Determine the [x, y] coordinate at the center of the cell enclosing the given text.  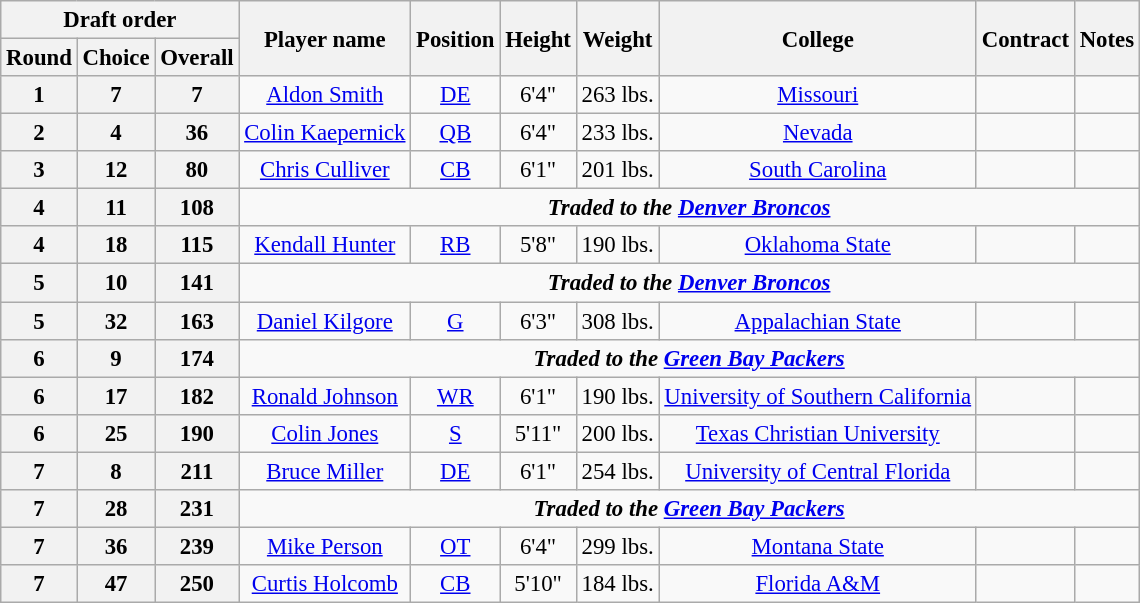
OT [456, 546]
5'8" [538, 245]
Notes [1106, 38]
Bruce Miller [325, 471]
Choice [116, 58]
299 lbs. [618, 546]
80 [197, 170]
Height [538, 38]
Appalachian State [818, 321]
University of Central Florida [818, 471]
Nevada [818, 133]
Mike Person [325, 546]
South Carolina [818, 170]
200 lbs. [618, 433]
3 [39, 170]
Florida A&M [818, 584]
201 lbs. [618, 170]
141 [197, 283]
6'3" [538, 321]
Player name [325, 38]
Texas Christian University [818, 433]
Contract [1025, 38]
108 [197, 208]
25 [116, 433]
11 [116, 208]
QB [456, 133]
Missouri [818, 95]
174 [197, 358]
Colin Kaepernick [325, 133]
233 lbs. [618, 133]
211 [197, 471]
1 [39, 95]
Colin Jones [325, 433]
231 [197, 509]
University of Southern California [818, 396]
9 [116, 358]
Oklahoma State [818, 245]
RB [456, 245]
Overall [197, 58]
Position [456, 38]
Ronald Johnson [325, 396]
Weight [618, 38]
239 [197, 546]
250 [197, 584]
17 [116, 396]
115 [197, 245]
18 [116, 245]
32 [116, 321]
College [818, 38]
Curtis Holcomb [325, 584]
Chris Culliver [325, 170]
G [456, 321]
Kendall Hunter [325, 245]
5'11" [538, 433]
190 [197, 433]
Round [39, 58]
8 [116, 471]
WR [456, 396]
10 [116, 283]
163 [197, 321]
28 [116, 509]
Aldon Smith [325, 95]
308 lbs. [618, 321]
263 lbs. [618, 95]
S [456, 433]
Montana State [818, 546]
184 lbs. [618, 584]
Draft order [120, 20]
254 lbs. [618, 471]
Daniel Kilgore [325, 321]
47 [116, 584]
2 [39, 133]
12 [116, 170]
182 [197, 396]
5'10" [538, 584]
